Extract the [x, y] coordinate from the center of the cell holding the provided text.  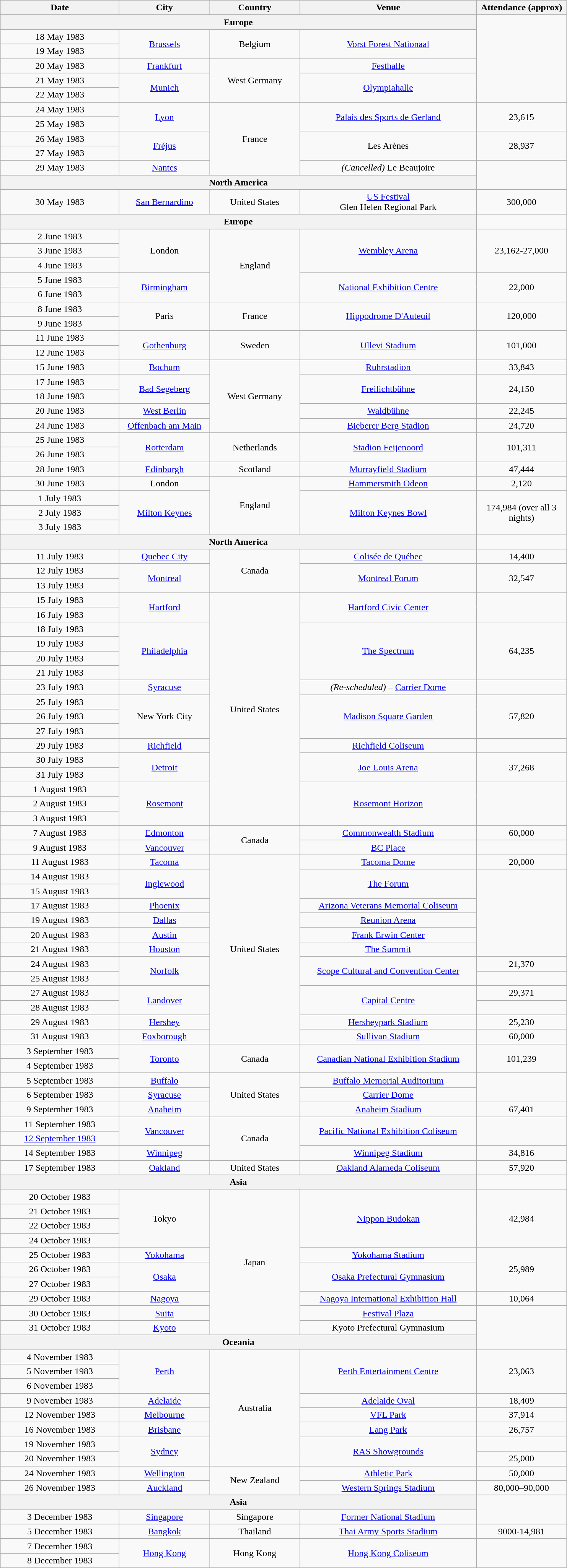
7 December 1983 [60, 1546]
Offenbach am Main [165, 426]
2 June 1983 [60, 236]
1 July 1983 [60, 498]
25,989 [521, 1269]
Lyon [165, 117]
30 July 1983 [60, 760]
30 October 1983 [60, 1313]
Kyoto Prefectural Gymnasium [388, 1328]
19 May 1983 [60, 51]
13 July 1983 [60, 585]
Nippon Budokan [388, 1219]
6 June 1983 [60, 294]
Rosemont [165, 804]
9 August 1983 [60, 847]
Dallas [165, 920]
20 July 1983 [60, 658]
21 May 1983 [60, 80]
Munich [165, 88]
80,000–90,000 [521, 1488]
3 December 1983 [60, 1517]
Japan [255, 1263]
20 May 1983 [60, 66]
Les Arènes [388, 146]
12 July 1983 [60, 571]
28 August 1983 [60, 1007]
Adelaide [165, 1401]
Former National Stadium [388, 1517]
Perth Entertainment Centre [388, 1371]
4 September 1983 [60, 1066]
23 July 1983 [60, 687]
Olympiahalle [388, 88]
Country [255, 8]
101,000 [521, 345]
7 August 1983 [60, 833]
Perth [165, 1371]
Commonwealth Stadium [388, 833]
Western Springs Stadium [388, 1488]
21,370 [521, 964]
28 June 1983 [60, 469]
5 September 1983 [60, 1080]
9000-14,981 [521, 1531]
5 June 1983 [60, 280]
Milton Keynes [165, 513]
23,162-27,000 [521, 251]
57,820 [521, 717]
Paris [165, 316]
Colisée de Québec [388, 556]
42,984 [521, 1219]
Date [60, 8]
24 August 1983 [60, 964]
29,371 [521, 993]
Phoenix [165, 906]
3 September 1983 [60, 1051]
3 July 1983 [60, 527]
22 May 1983 [60, 95]
37,268 [521, 767]
27 October 1983 [60, 1284]
Hershey [165, 1022]
Birmingham [165, 287]
Detroit [165, 767]
Edinburgh [165, 469]
Buffalo [165, 1080]
Rotterdam [165, 447]
9 June 1983 [60, 323]
Brussels [165, 44]
22,000 [521, 287]
Thai Army Sports Stadium [388, 1531]
9 November 1983 [60, 1401]
Palais des Sports de Gerland [388, 117]
Oceania [238, 1342]
19 August 1983 [60, 920]
US FestivalGlen Helen Regional Park [388, 202]
Wembley Arena [388, 251]
14,400 [521, 556]
26 November 1983 [60, 1488]
Waldbühne [388, 411]
Hong Kong Coliseum [388, 1553]
San Bernardino [165, 202]
17 August 1983 [60, 906]
21 October 1983 [60, 1211]
Venue [388, 8]
Belgium [255, 44]
27 August 1983 [60, 993]
Quebec City [165, 556]
31 August 1983 [60, 1037]
4 November 1983 [60, 1357]
24 November 1983 [60, 1473]
Fréjus [165, 146]
67,401 [521, 1109]
BC Place [388, 847]
Buffalo Memorial Auditorium [388, 1080]
2,120 [521, 484]
Festhalle [388, 66]
29 October 1983 [60, 1298]
Hammersmith Odeon [388, 484]
Melbourne [165, 1415]
9 September 1983 [60, 1109]
26 May 1983 [60, 138]
18 July 1983 [60, 629]
12 November 1983 [60, 1415]
Inglewood [165, 884]
29 August 1983 [60, 1022]
19 July 1983 [60, 643]
14 September 1983 [60, 1153]
4 June 1983 [60, 265]
New Zealand [255, 1480]
31 October 1983 [60, 1328]
Stadion Feijenoord [388, 447]
Tacoma [165, 862]
Hippodrome D'Auteuil [388, 316]
24 May 1983 [60, 109]
300,000 [521, 202]
17 September 1983 [60, 1168]
Scotland [255, 469]
2 August 1983 [60, 804]
18 May 1983 [60, 37]
64,235 [521, 651]
16 November 1983 [60, 1430]
2 July 1983 [60, 513]
Bangkok [165, 1531]
The Spectrum [388, 651]
Canadian National Exhibition Stadium [388, 1058]
Brisbane [165, 1430]
Rosemont Horizon [388, 804]
Nantes [165, 167]
West Berlin [165, 411]
15 August 1983 [60, 891]
Anaheim [165, 1109]
The Forum [388, 884]
Gothenburg [165, 345]
Athletic Park [388, 1473]
25 May 1983 [60, 124]
26 June 1983 [60, 455]
34,816 [521, 1153]
18,409 [521, 1401]
Austin [165, 935]
Australia [255, 1408]
25 August 1983 [60, 978]
22,245 [521, 411]
3 August 1983 [60, 818]
21 July 1983 [60, 673]
23,615 [521, 117]
6 November 1983 [60, 1386]
National Exhibition Centre [388, 287]
Netherlands [255, 447]
120,000 [521, 316]
Winnipeg [165, 1153]
Ruhrstadion [388, 367]
101,311 [521, 447]
24,150 [521, 389]
Edmonton [165, 833]
Norfolk [165, 971]
The Summit [388, 949]
29 July 1983 [60, 746]
Oakland Alameda Coliseum [388, 1168]
Freilichtbühne [388, 389]
25 June 1983 [60, 440]
20,000 [521, 862]
Hartford [165, 607]
26 July 1983 [60, 717]
Tokyo [165, 1219]
11 July 1983 [60, 556]
Capital Centre [388, 1000]
25,230 [521, 1022]
101,239 [521, 1058]
Thailand [255, 1531]
26 October 1983 [60, 1269]
27 July 1983 [60, 731]
24,720 [521, 426]
Lang Park [388, 1430]
Foxborough [165, 1037]
19 November 1983 [60, 1444]
Bochum [165, 367]
31 July 1983 [60, 775]
Festival Plaza [388, 1313]
Anaheim Stadium [388, 1109]
Philadelphia [165, 651]
50,000 [521, 1473]
30 June 1983 [60, 484]
12 June 1983 [60, 353]
Frank Erwin Center [388, 935]
11 September 1983 [60, 1124]
Osaka [165, 1277]
1 August 1983 [60, 789]
(Cancelled) Le Beaujoire [388, 167]
57,920 [521, 1168]
VFL Park [388, 1415]
Bieberer Berg Stadion [388, 426]
16 July 1983 [60, 614]
RAS Showgrounds [388, 1451]
32,547 [521, 578]
Wellington [165, 1473]
18 June 1983 [60, 396]
Nagoya [165, 1298]
Montreal [165, 578]
3 June 1983 [60, 251]
(Re-scheduled) – Carrier Dome [388, 687]
28,937 [521, 146]
25,000 [521, 1459]
25 October 1983 [60, 1255]
Montreal Forum [388, 578]
Suita [165, 1313]
17 June 1983 [60, 382]
23,063 [521, 1371]
10,064 [521, 1298]
Adelaide Oval [388, 1401]
Osaka Prefectural Gymnasium [388, 1277]
21 August 1983 [60, 949]
Scope Cultural and Convention Center [388, 971]
47,444 [521, 469]
Milton Keynes Bowl [388, 513]
15 June 1983 [60, 367]
20 November 1983 [60, 1459]
12 September 1983 [60, 1139]
Madison Square Garden [388, 717]
Arizona Veterans Memorial Coliseum [388, 906]
11 June 1983 [60, 338]
20 June 1983 [60, 411]
Frankfurt [165, 66]
15 July 1983 [60, 600]
City [165, 8]
27 May 1983 [60, 153]
Houston [165, 949]
Sullivan Stadium [388, 1037]
Kyoto [165, 1328]
30 May 1983 [60, 202]
24 June 1983 [60, 426]
Attendance (approx) [521, 8]
Ullevi Stadium [388, 345]
37,914 [521, 1415]
6 September 1983 [60, 1095]
Murrayfield Stadium [388, 469]
Pacific National Exhibition Coliseum [388, 1131]
Bad Segeberg [165, 389]
33,843 [521, 367]
Auckland [165, 1488]
Vorst Forest Nationaal [388, 44]
Richfield [165, 746]
Winnipeg Stadium [388, 1153]
5 November 1983 [60, 1371]
22 October 1983 [60, 1226]
Hartford Civic Center [388, 607]
Yokohama Stadium [388, 1255]
Tacoma Dome [388, 862]
14 August 1983 [60, 876]
Yokohama [165, 1255]
25 July 1983 [60, 702]
174,984 (over all 3 nights) [521, 513]
24 October 1983 [60, 1240]
Carrier Dome [388, 1095]
20 August 1983 [60, 935]
Richfield Coliseum [388, 746]
Reunion Arena [388, 920]
Sweden [255, 345]
29 May 1983 [60, 167]
8 December 1983 [60, 1560]
26,757 [521, 1430]
5 December 1983 [60, 1531]
20 October 1983 [60, 1197]
Nagoya International Exhibition Hall [388, 1298]
8 June 1983 [60, 309]
Hersheypark Stadium [388, 1022]
Toronto [165, 1058]
Landover [165, 1000]
Joe Louis Arena [388, 767]
New York City [165, 717]
11 August 1983 [60, 862]
Sydney [165, 1451]
Oakland [165, 1168]
